From the cell containing the given text, extract its center point as [X, Y] coordinate. 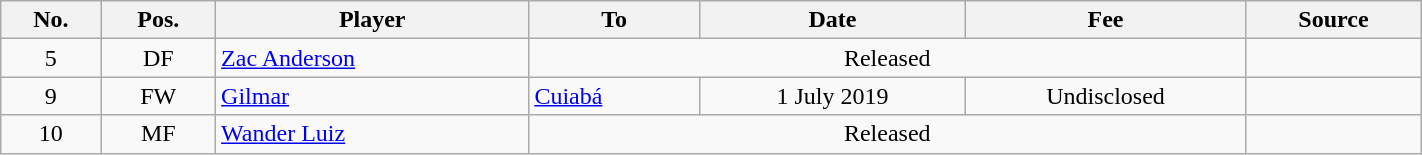
Player [372, 20]
Fee [1105, 20]
5 [51, 58]
10 [51, 134]
Zac Anderson [372, 58]
No. [51, 20]
DF [158, 58]
Pos. [158, 20]
MF [158, 134]
1 July 2019 [833, 96]
Date [833, 20]
Source [1334, 20]
Wander Luiz [372, 134]
To [614, 20]
9 [51, 96]
Undisclosed [1105, 96]
FW [158, 96]
Gilmar [372, 96]
Cuiabá [614, 96]
